From the cell containing the given text, extract its center point as [X, Y] coordinate. 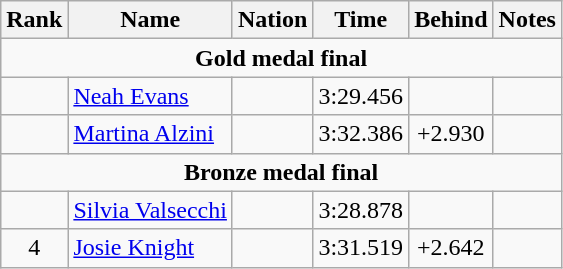
Time [361, 20]
Name [150, 20]
+2.642 [451, 248]
Silvia Valsecchi [150, 210]
3:32.386 [361, 134]
Rank [34, 20]
Nation [272, 20]
Neah Evans [150, 96]
3:29.456 [361, 96]
3:31.519 [361, 248]
3:28.878 [361, 210]
Martina Alzini [150, 134]
Behind [451, 20]
+2.930 [451, 134]
4 [34, 248]
Josie Knight [150, 248]
Bronze medal final [282, 172]
Notes [527, 20]
Gold medal final [282, 58]
